Output the (x, y) coordinate of the center of the cell containing the given text.  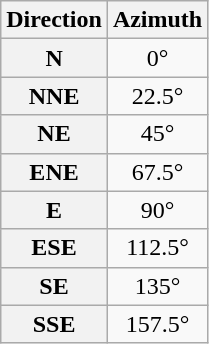
22.5° (157, 96)
0° (157, 58)
Azimuth (157, 20)
112.5° (157, 248)
135° (157, 286)
ESE (54, 248)
SSE (54, 324)
N (54, 58)
SE (54, 286)
NE (54, 134)
157.5° (157, 324)
E (54, 210)
67.5° (157, 172)
90° (157, 210)
45° (157, 134)
ENE (54, 172)
Direction (54, 20)
NNE (54, 96)
